Capture the cell that displays the provided text and extract its [x, y] central coordinate. 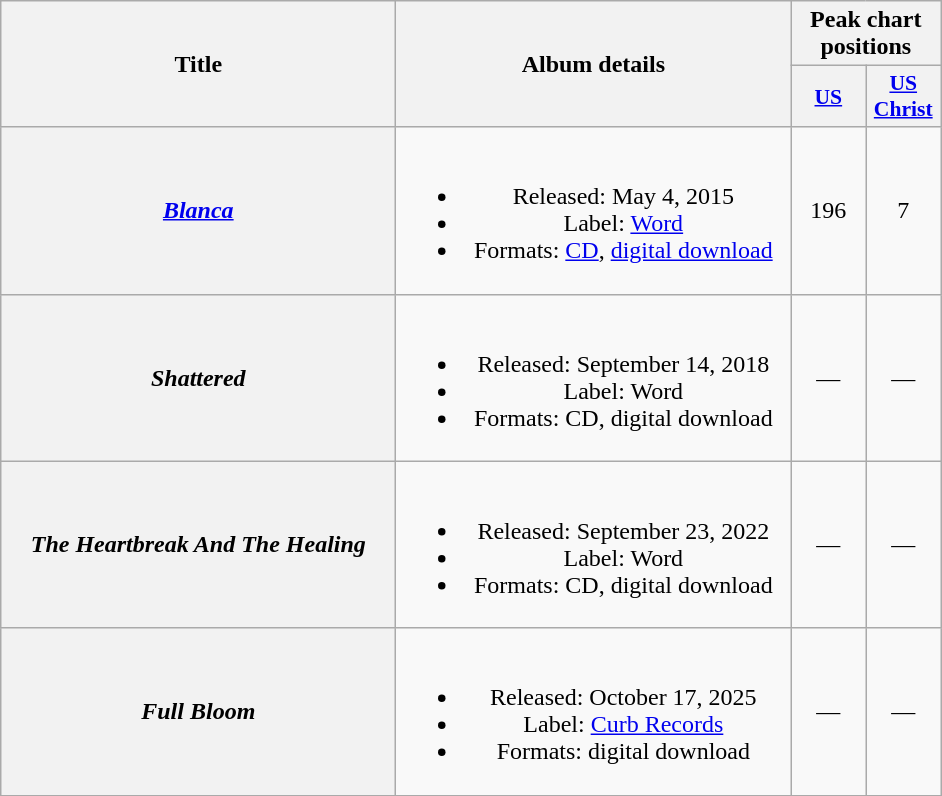
Released: September 14, 2018Label: WordFormats: CD, digital download [594, 378]
Peak chart positions [866, 34]
US [828, 96]
Title [198, 64]
Released: September 23, 2022Label: WordFormats: CD, digital download [594, 544]
Full Bloom [198, 712]
Blanca [198, 210]
7 [904, 210]
Shattered [198, 378]
Released: May 4, 2015Label: WordFormats: CD, digital download [594, 210]
196 [828, 210]
Released: October 17, 2025Label: Curb RecordsFormats: digital download [594, 712]
USChrist [904, 96]
Album details [594, 64]
The Heartbreak And The Healing [198, 544]
